Return the (x, y) coordinate for the center point of the cell that contains the specified text.  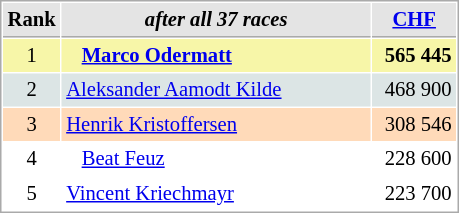
565 445 (414, 56)
4 (32, 158)
after all 37 races (216, 20)
5 (32, 194)
Henrik Kristoffersen (216, 124)
308 546 (414, 124)
Aleksander Aamodt Kilde (216, 90)
Vincent Kriechmayr (216, 194)
2 (32, 90)
3 (32, 124)
CHF (414, 20)
223 700 (414, 194)
228 600 (414, 158)
Marco Odermatt (216, 56)
Rank (32, 20)
Beat Feuz (216, 158)
1 (32, 56)
468 900 (414, 90)
